Scan for the cell matching the given text and deliver its (x, y) coordinate at center. 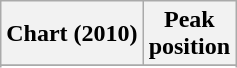
Chart (2010) (72, 34)
Peakposition (189, 34)
